Provide the (x, y) coordinate of the cell's center where the given text is located.  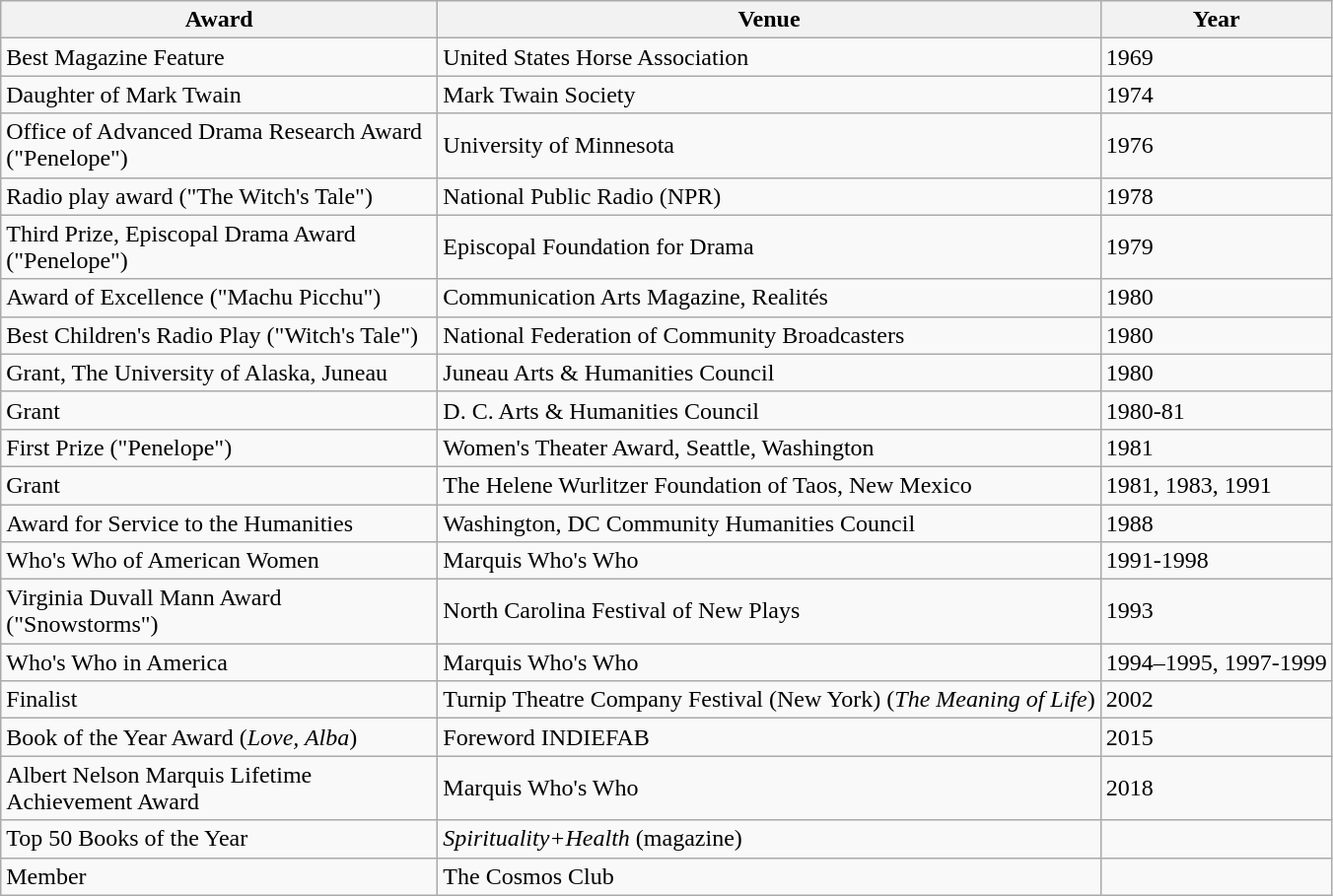
Who's Who of American Women (219, 561)
1994–1995, 1997-1999 (1217, 662)
Finalist (219, 700)
1981, 1983, 1991 (1217, 485)
First Prize ("Penelope") (219, 448)
Award for Service to the Humanities (219, 523)
1978 (1217, 196)
Member (219, 876)
Juneau Arts & Humanities Council (769, 373)
Best Magazine Feature (219, 57)
Award of Excellence ("Machu Picchu") (219, 298)
1979 (1217, 246)
Turnip Theatre Company Festival (New York) (The Meaning of Life) (769, 700)
Who's Who in America (219, 662)
1980-81 (1217, 410)
2018 (1217, 789)
2015 (1217, 737)
Spirituality+Health (magazine) (769, 839)
Grant, The University of Alaska, Juneau (219, 373)
D. C. Arts & Humanities Council (769, 410)
Best Children's Radio Play ("Witch's Tale") (219, 335)
University of Minnesota (769, 146)
2002 (1217, 700)
Foreword INDIEFAB (769, 737)
Third Prize, Episcopal Drama Award ("Penelope") (219, 246)
Albert Nelson Marquis Lifetime Achievement Award (219, 789)
1993 (1217, 611)
Office of Advanced Drama Research Award ("Penelope") (219, 146)
Book of the Year Award (Love, Alba) (219, 737)
National Public Radio (NPR) (769, 196)
Daughter of Mark Twain (219, 95)
Radio play award ("The Witch's Tale") (219, 196)
Top 50 Books of the Year (219, 839)
Washington, DC Community Humanities Council (769, 523)
1969 (1217, 57)
Communication Arts Magazine, Realités (769, 298)
The Helene Wurlitzer Foundation of Taos, New Mexico (769, 485)
1988 (1217, 523)
The Cosmos Club (769, 876)
Virginia Duvall Mann Award ("Snowstorms") (219, 611)
United States Horse Association (769, 57)
Women's Theater Award, Seattle, Washington (769, 448)
Episcopal Foundation for Drama (769, 246)
1981 (1217, 448)
1974 (1217, 95)
North Carolina Festival of New Plays (769, 611)
National Federation of Community Broadcasters (769, 335)
Year (1217, 20)
Mark Twain Society (769, 95)
Venue (769, 20)
1991-1998 (1217, 561)
1976 (1217, 146)
Award (219, 20)
